Provide the [x, y] coordinate of the cell's center where the given text is located.  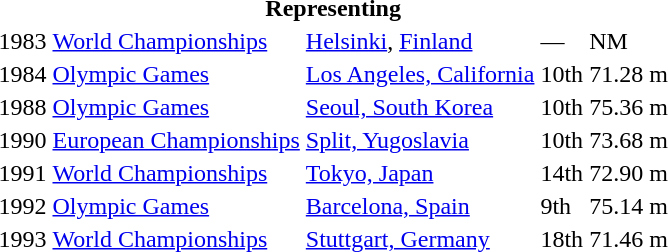
Barcelona, Spain [420, 206]
14th [562, 173]
Seoul, South Korea [420, 107]
European Championships [176, 140]
Tokyo, Japan [420, 173]
Los Angeles, California [420, 74]
Split, Yugoslavia [420, 140]
— [562, 41]
9th [562, 206]
Helsinki, Finland [420, 41]
